Return the (x, y) coordinate for the center point of the cell that contains the specified text.  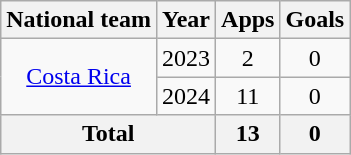
Apps (248, 20)
Total (108, 134)
11 (248, 96)
2023 (186, 58)
National team (79, 20)
13 (248, 134)
Year (186, 20)
Costa Rica (79, 77)
2024 (186, 96)
2 (248, 58)
Goals (315, 20)
